Locate the cell with the specified text and output its (x, y) center coordinate. 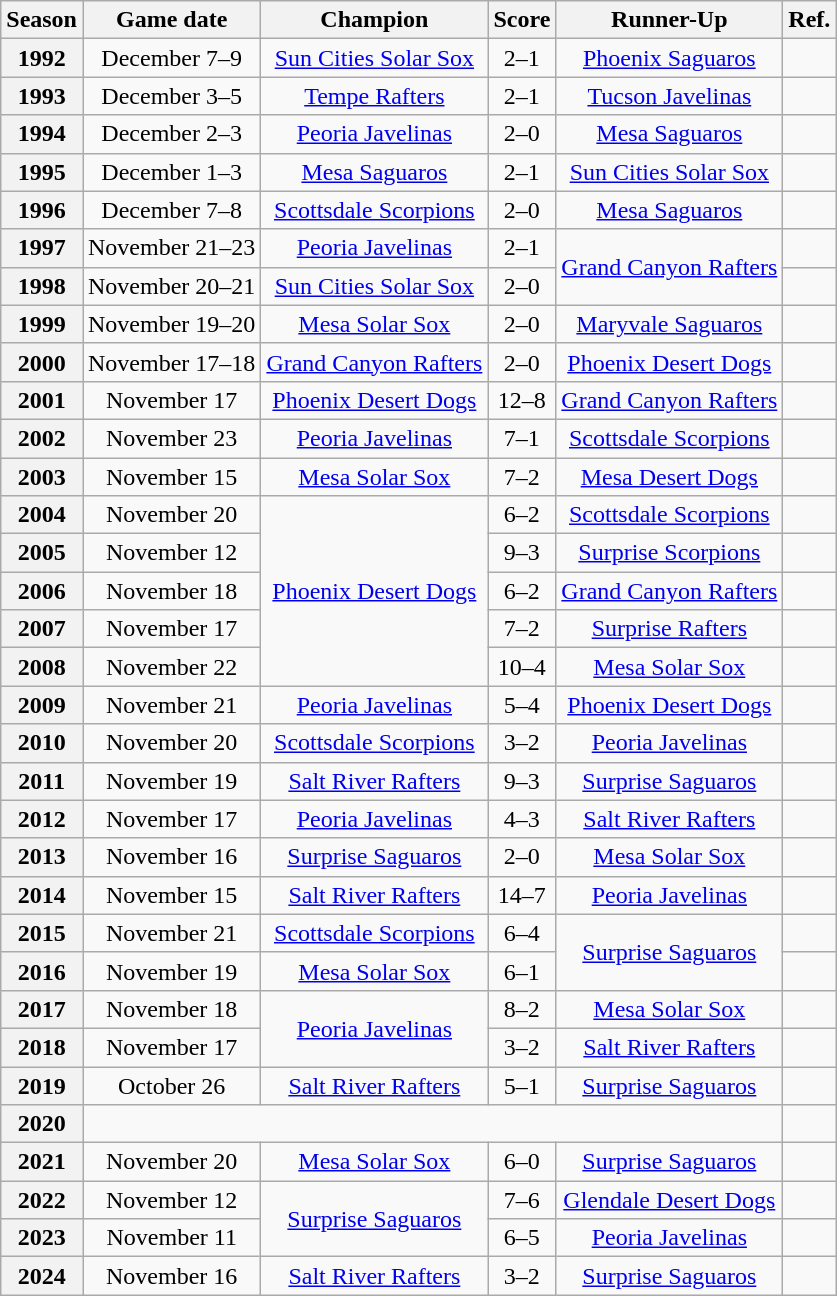
2009 (42, 705)
Score (522, 20)
7–6 (522, 1200)
8–2 (522, 1009)
2004 (42, 515)
Runner-Up (670, 20)
2003 (42, 477)
6–0 (522, 1162)
Ref. (810, 20)
1994 (42, 134)
Tucson Javelinas (670, 96)
1998 (42, 286)
2012 (42, 819)
10–4 (522, 667)
2019 (42, 1085)
2005 (42, 553)
Phoenix Saguaros (670, 58)
Game date (171, 20)
Surprise Scorpions (670, 553)
2021 (42, 1162)
1996 (42, 210)
November 17–18 (171, 362)
2001 (42, 400)
1995 (42, 172)
2023 (42, 1238)
6–1 (522, 971)
December 1–3 (171, 172)
2013 (42, 857)
November 23 (171, 438)
2022 (42, 1200)
1997 (42, 248)
5–4 (522, 705)
2017 (42, 1009)
Mesa Desert Dogs (670, 477)
6–4 (522, 933)
4–3 (522, 819)
2024 (42, 1276)
December 3–5 (171, 96)
December 7–8 (171, 210)
2002 (42, 438)
2020 (42, 1124)
November 20–21 (171, 286)
Surprise Rafters (670, 629)
2007 (42, 629)
2010 (42, 743)
7–1 (522, 438)
1999 (42, 324)
2014 (42, 895)
November 22 (171, 667)
2016 (42, 971)
Glendale Desert Dogs (670, 1200)
November 19–20 (171, 324)
Maryvale Saguaros (670, 324)
1992 (42, 58)
Tempe Rafters (374, 96)
2008 (42, 667)
December 2–3 (171, 134)
October 26 (171, 1085)
6–5 (522, 1238)
1993 (42, 96)
12–8 (522, 400)
2011 (42, 781)
5–1 (522, 1085)
2018 (42, 1047)
November 21–23 (171, 248)
2000 (42, 362)
Champion (374, 20)
2006 (42, 591)
Season (42, 20)
14–7 (522, 895)
2015 (42, 933)
December 7–9 (171, 58)
November 11 (171, 1238)
